Extract the [x, y] coordinate from the center of the cell holding the provided text.  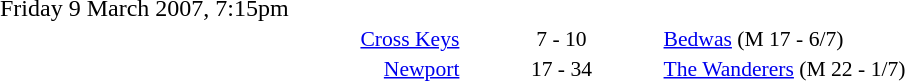
7 - 10 [561, 38]
